Locate the cell with the specified text and output its [X, Y] center coordinate. 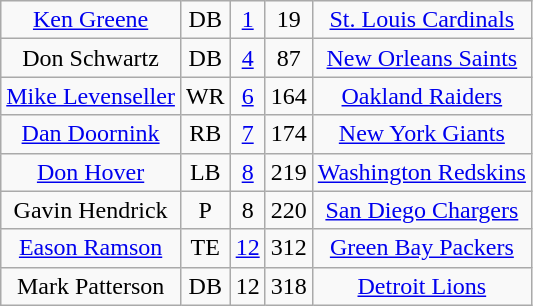
Don Hover [91, 172]
Washington Redskins [422, 172]
312 [288, 248]
Eason Ramson [91, 248]
San Diego Chargers [422, 210]
RB [205, 134]
New Orleans Saints [422, 58]
19 [288, 20]
WR [205, 96]
219 [288, 172]
1 [248, 20]
P [205, 210]
4 [248, 58]
318 [288, 286]
Green Bay Packers [422, 248]
TE [205, 248]
Gavin Hendrick [91, 210]
New York Giants [422, 134]
St. Louis Cardinals [422, 20]
7 [248, 134]
Detroit Lions [422, 286]
Ken Greene [91, 20]
164 [288, 96]
Mark Patterson [91, 286]
Dan Doornink [91, 134]
Don Schwartz [91, 58]
174 [288, 134]
6 [248, 96]
Oakland Raiders [422, 96]
LB [205, 172]
220 [288, 210]
87 [288, 58]
Mike Levenseller [91, 96]
